Identify which cell holds the provided text, then report its [X, Y] central coordinate. 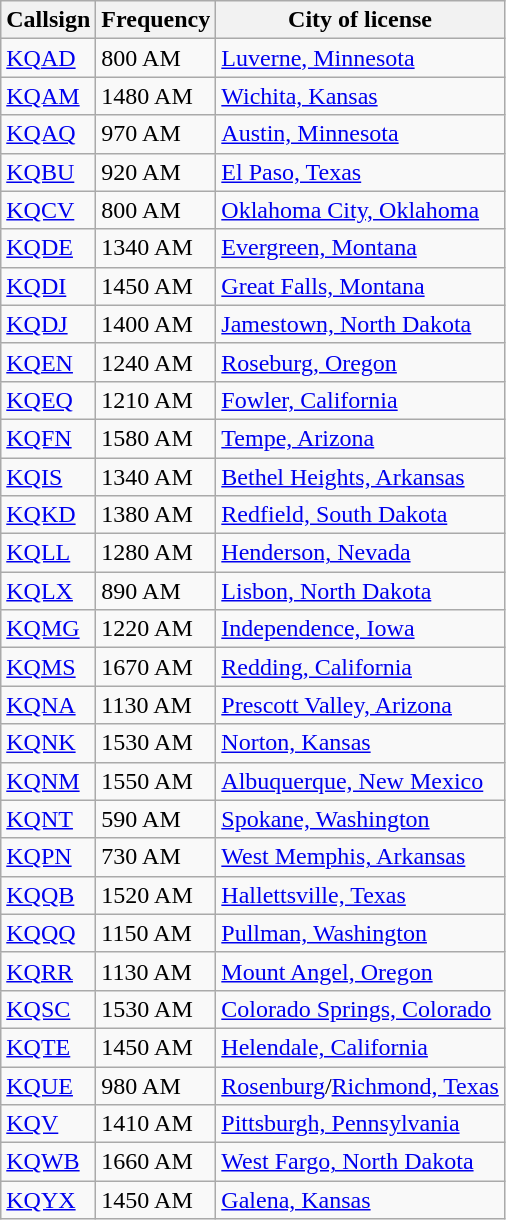
Frequency [156, 20]
West Fargo, North Dakota [360, 1162]
1520 AM [156, 895]
KQV [48, 1124]
KQPN [48, 857]
KQKD [48, 515]
KQQQ [48, 933]
City of license [360, 20]
Fowler, California [360, 400]
KQQB [48, 895]
980 AM [156, 1085]
Prescott Valley, Arizona [360, 705]
KQNM [48, 781]
KQDJ [48, 324]
1280 AM [156, 553]
Redding, California [360, 667]
KQNT [48, 819]
KQMS [48, 667]
Hallettsville, Texas [360, 895]
KQAM [48, 96]
Bethel Heights, Arkansas [360, 477]
Helendale, California [360, 1047]
Pullman, Washington [360, 933]
Austin, Minnesota [360, 134]
Galena, Kansas [360, 1200]
KQDI [48, 286]
KQBU [48, 172]
Tempe, Arizona [360, 438]
1240 AM [156, 362]
KQNA [48, 705]
KQYX [48, 1200]
Pittsburgh, Pennsylvania [360, 1124]
Albuquerque, New Mexico [360, 781]
590 AM [156, 819]
KQWB [48, 1162]
KQDE [48, 248]
1480 AM [156, 96]
KQMG [48, 629]
Luverne, Minnesota [360, 58]
890 AM [156, 591]
Evergreen, Montana [360, 248]
Redfield, South Dakota [360, 515]
1550 AM [156, 781]
Lisbon, North Dakota [360, 591]
1380 AM [156, 515]
Norton, Kansas [360, 743]
1210 AM [156, 400]
Callsign [48, 20]
KQTE [48, 1047]
1670 AM [156, 667]
Wichita, Kansas [360, 96]
Colorado Springs, Colorado [360, 1009]
Jamestown, North Dakota [360, 324]
KQRR [48, 971]
KQEQ [48, 400]
KQNK [48, 743]
Oklahoma City, Oklahoma [360, 210]
1220 AM [156, 629]
920 AM [156, 172]
Roseburg, Oregon [360, 362]
KQCV [48, 210]
KQFN [48, 438]
Independence, Iowa [360, 629]
KQLX [48, 591]
West Memphis, Arkansas [360, 857]
1580 AM [156, 438]
Henderson, Nevada [360, 553]
970 AM [156, 134]
Spokane, Washington [360, 819]
1660 AM [156, 1162]
1150 AM [156, 933]
1410 AM [156, 1124]
730 AM [156, 857]
KQIS [48, 477]
Great Falls, Montana [360, 286]
KQAD [48, 58]
KQLL [48, 553]
KQEN [48, 362]
1400 AM [156, 324]
KQSC [48, 1009]
Rosenburg/Richmond, Texas [360, 1085]
KQAQ [48, 134]
El Paso, Texas [360, 172]
KQUE [48, 1085]
Mount Angel, Oregon [360, 971]
